Find where the given text appears and provide that cell's center as [x, y] coordinate. 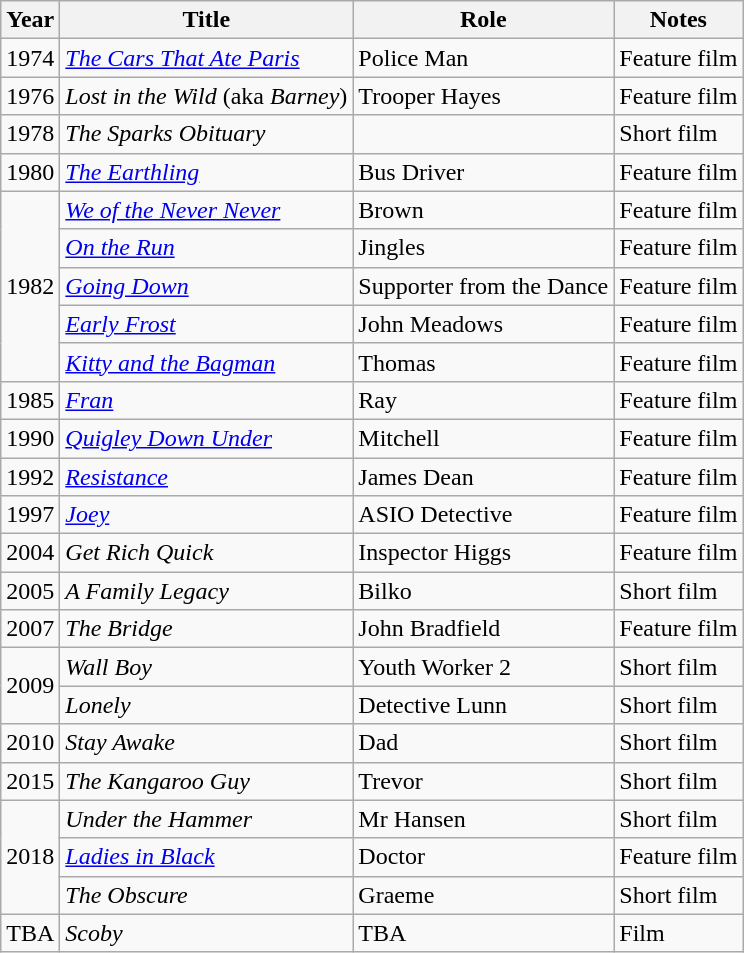
Thomas [484, 362]
1978 [30, 134]
Notes [678, 20]
The Earthling [206, 172]
ASIO Detective [484, 515]
1982 [30, 286]
Doctor [484, 857]
Resistance [206, 477]
Graeme [484, 895]
1974 [30, 58]
Stay Awake [206, 743]
Lonely [206, 705]
Inspector Higgs [484, 553]
2007 [30, 629]
Mr Hansen [484, 819]
Quigley Down Under [206, 438]
Early Frost [206, 324]
We of the Never Never [206, 210]
2010 [30, 743]
Bus Driver [484, 172]
Mitchell [484, 438]
Trevor [484, 781]
The Sparks Obituary [206, 134]
The Bridge [206, 629]
Police Man [484, 58]
2004 [30, 553]
Youth Worker 2 [484, 667]
2005 [30, 591]
Supporter from the Dance [484, 286]
Scoby [206, 933]
1990 [30, 438]
2009 [30, 686]
1985 [30, 400]
The Kangaroo Guy [206, 781]
On the Run [206, 248]
Dad [484, 743]
Bilko [484, 591]
Under the Hammer [206, 819]
1976 [30, 96]
Joey [206, 515]
Fran [206, 400]
Detective Lunn [484, 705]
1980 [30, 172]
1997 [30, 515]
John Bradfield [484, 629]
Jingles [484, 248]
James Dean [484, 477]
2018 [30, 857]
Get Rich Quick [206, 553]
Ladies in Black [206, 857]
Ray [484, 400]
Kitty and the Bagman [206, 362]
Role [484, 20]
Wall Boy [206, 667]
The Cars That Ate Paris [206, 58]
Brown [484, 210]
Film [678, 933]
The Obscure [206, 895]
Trooper Hayes [484, 96]
Year [30, 20]
1992 [30, 477]
Title [206, 20]
John Meadows [484, 324]
Lost in the Wild (aka Barney) [206, 96]
Going Down [206, 286]
2015 [30, 781]
A Family Legacy [206, 591]
